From the cell containing the given text, extract its center point as (X, Y) coordinate. 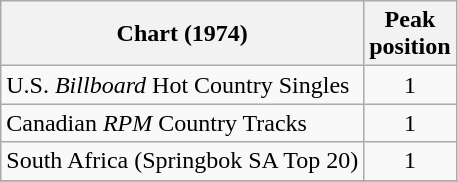
U.S. Billboard Hot Country Singles (182, 85)
Canadian RPM Country Tracks (182, 123)
Peakposition (410, 34)
Chart (1974) (182, 34)
South Africa (Springbok SA Top 20) (182, 161)
